Pinpoint the cell where the given text exists, returning its (X, Y) midpoint coordinate. 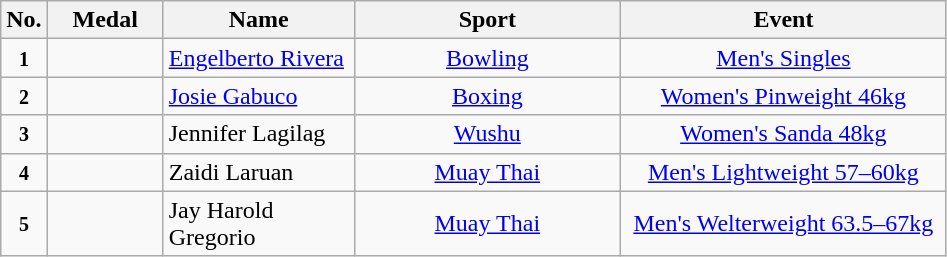
Josie Gabuco (258, 96)
Zaidi Laruan (258, 172)
Men's Welterweight 63.5–67kg (783, 224)
No. (24, 20)
4 (24, 172)
Jay Harold Gregorio (258, 224)
Bowling (487, 58)
Engelberto Rivera (258, 58)
2 (24, 96)
Men's Lightweight 57–60kg (783, 172)
Boxing (487, 96)
Event (783, 20)
Men's Singles (783, 58)
Name (258, 20)
5 (24, 224)
Medal (105, 20)
Sport (487, 20)
1 (24, 58)
Jennifer Lagilag (258, 134)
Women's Pinweight 46kg (783, 96)
Wushu (487, 134)
3 (24, 134)
Women's Sanda 48kg (783, 134)
